Pinpoint the cell where the given text exists, returning its (X, Y) midpoint coordinate. 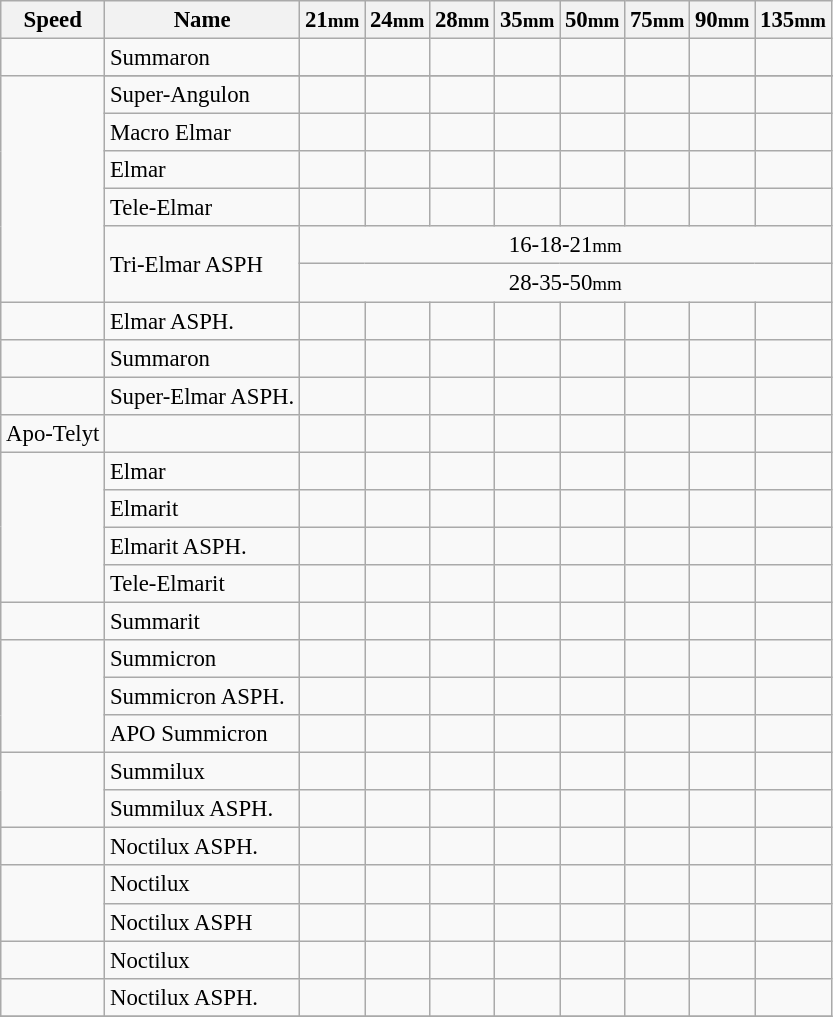
24mm (398, 20)
Name (202, 20)
50mm (592, 20)
Speed (53, 20)
Summicron ASPH. (202, 697)
Tele-Elmarit (202, 584)
Summilux (202, 772)
Super-Angulon (202, 95)
Elmarit ASPH. (202, 546)
Elmarit (202, 509)
21mm (332, 20)
28-35-50mm (566, 283)
Summilux ASPH. (202, 809)
135mm (793, 20)
Elmar ASPH. (202, 321)
Tele-Elmar (202, 208)
Summicron (202, 659)
Noctilux ASPH (202, 922)
APO Summicron (202, 734)
Tri-Elmar ASPH (202, 264)
Summarit (202, 621)
Apo-Telyt (53, 433)
Super-Elmar ASPH. (202, 396)
35mm (528, 20)
75mm (658, 20)
90mm (722, 20)
28mm (462, 20)
16-18-21mm (566, 245)
Macro Elmar (202, 133)
